Locate the cell with the specified text and output its [x, y] center coordinate. 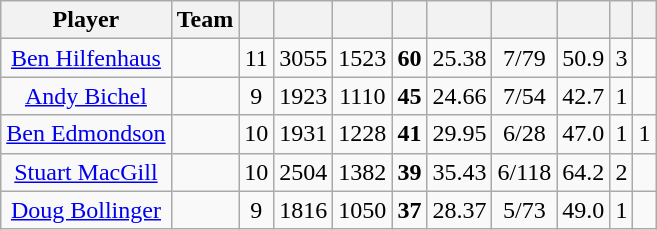
5/73 [524, 210]
Ben Edmondson [86, 134]
2504 [304, 172]
35.43 [460, 172]
1931 [304, 134]
1228 [362, 134]
50.9 [584, 58]
24.66 [460, 96]
11 [256, 58]
1110 [362, 96]
Andy Bichel [86, 96]
29.95 [460, 134]
Doug Bollinger [86, 210]
1816 [304, 210]
6/28 [524, 134]
3 [622, 58]
6/118 [524, 172]
60 [410, 58]
1923 [304, 96]
7/79 [524, 58]
42.7 [584, 96]
37 [410, 210]
41 [410, 134]
1050 [362, 210]
Team [205, 20]
49.0 [584, 210]
2 [622, 172]
Stuart MacGill [86, 172]
28.37 [460, 210]
1382 [362, 172]
39 [410, 172]
Ben Hilfenhaus [86, 58]
45 [410, 96]
3055 [304, 58]
25.38 [460, 58]
Player [86, 20]
64.2 [584, 172]
1523 [362, 58]
47.0 [584, 134]
7/54 [524, 96]
